Pinpoint the cell where the given text exists, returning its (x, y) midpoint coordinate. 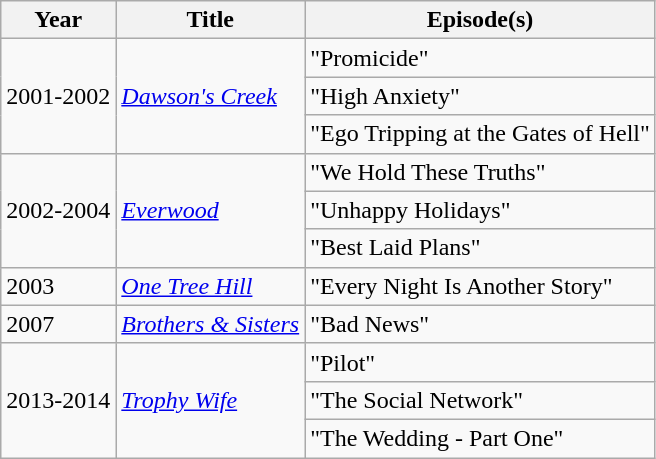
"Best Laid Plans" (480, 248)
"Promicide" (480, 58)
2001-2002 (58, 96)
Trophy Wife (210, 400)
2002-2004 (58, 210)
"Pilot" (480, 362)
Title (210, 20)
"The Wedding - Part One" (480, 438)
"Unhappy Holidays" (480, 210)
"Every Night Is Another Story" (480, 286)
Everwood (210, 210)
One Tree Hill (210, 286)
"We Hold These Truths" (480, 172)
Brothers & Sisters (210, 324)
"The Social Network" (480, 400)
"Bad News" (480, 324)
"High Anxiety" (480, 96)
Year (58, 20)
2003 (58, 286)
2007 (58, 324)
"Ego Tripping at the Gates of Hell" (480, 134)
2013-2014 (58, 400)
Dawson's Creek (210, 96)
Episode(s) (480, 20)
